Locate the cell with the specified text and output its (X, Y) center coordinate. 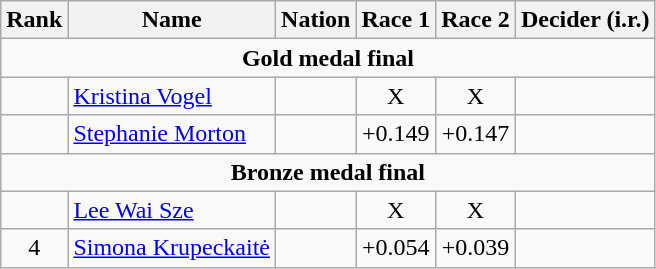
Bronze medal final (328, 172)
Kristina Vogel (172, 96)
+0.054 (396, 248)
Gold medal final (328, 58)
Lee Wai Sze (172, 210)
Nation (316, 20)
4 (34, 248)
+0.147 (476, 134)
+0.149 (396, 134)
Simona Krupeckaitė (172, 248)
Stephanie Morton (172, 134)
Rank (34, 20)
Race 1 (396, 20)
Race 2 (476, 20)
+0.039 (476, 248)
Name (172, 20)
Decider (i.r.) (585, 20)
